From the cell containing the given text, extract its center point as [x, y] coordinate. 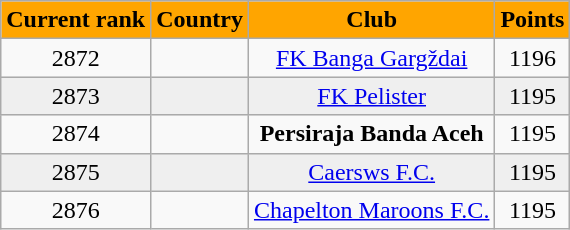
Club [371, 20]
2874 [76, 134]
Chapelton Maroons F.C. [371, 210]
Current rank [76, 20]
2873 [76, 96]
2876 [76, 210]
1196 [532, 58]
Caersws F.C. [371, 172]
FK Banga Gargždai [371, 58]
2872 [76, 58]
2875 [76, 172]
Persiraja Banda Aceh [371, 134]
FK Pelister [371, 96]
Points [532, 20]
Country [200, 20]
